Provide the [X, Y] coordinate of the cell's center where the given text is located.  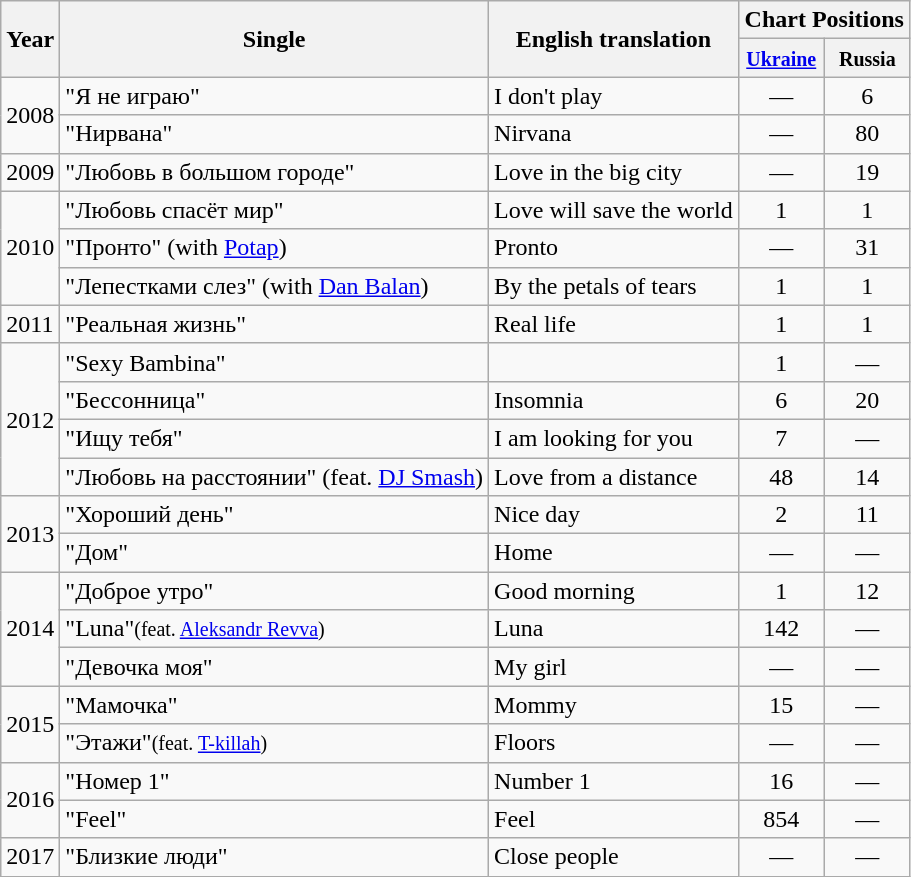
"Нирвана" [274, 134]
Number 1 [614, 781]
Love will save the world [614, 210]
My girl [614, 667]
Home [614, 553]
2009 [30, 172]
"Доброе утро" [274, 591]
Good morning [614, 591]
By the petals of tears [614, 286]
Love from a distance [614, 477]
2016 [30, 800]
Pronto [614, 248]
15 [781, 705]
"Этажи"(feat. T-killah) [274, 743]
Chart Positions [824, 20]
2012 [30, 419]
Nice day [614, 515]
16 [781, 781]
Real life [614, 324]
"Я не играю" [274, 96]
"Любовь на расстоянии" (feat. DJ Smash) [274, 477]
2008 [30, 115]
Close people [614, 857]
I am looking for you [614, 438]
"Luna"(feat. Aleksandr Revva) [274, 629]
2 [781, 515]
12 [867, 591]
"Девочка моя" [274, 667]
"Реальная жизнь" [274, 324]
I don't play [614, 96]
"Бессонница" [274, 400]
"Близкие люди" [274, 857]
80 [867, 134]
"Sexy Bambina" [274, 362]
"Feel" [274, 819]
Ukraine [781, 58]
854 [781, 819]
"Любовь в большом городе" [274, 172]
2014 [30, 629]
"Дом" [274, 553]
Luna [614, 629]
"Любовь спасёт мир" [274, 210]
142 [781, 629]
2017 [30, 857]
2010 [30, 248]
11 [867, 515]
2013 [30, 534]
19 [867, 172]
"Пронто" (with Potap) [274, 248]
2015 [30, 724]
"Ищу тебя" [274, 438]
Single [274, 39]
Floors [614, 743]
7 [781, 438]
Feel [614, 819]
2011 [30, 324]
Insomnia [614, 400]
Year [30, 39]
Love in the big city [614, 172]
"Мамочка" [274, 705]
Mommy [614, 705]
"Лепестками слез" (with Dan Balan) [274, 286]
Russia [867, 58]
20 [867, 400]
Nirvana [614, 134]
"Номер 1" [274, 781]
31 [867, 248]
48 [781, 477]
"Хороший день" [274, 515]
14 [867, 477]
English translation [614, 39]
